Scan for the cell matching the given text and deliver its [x, y] coordinate at center. 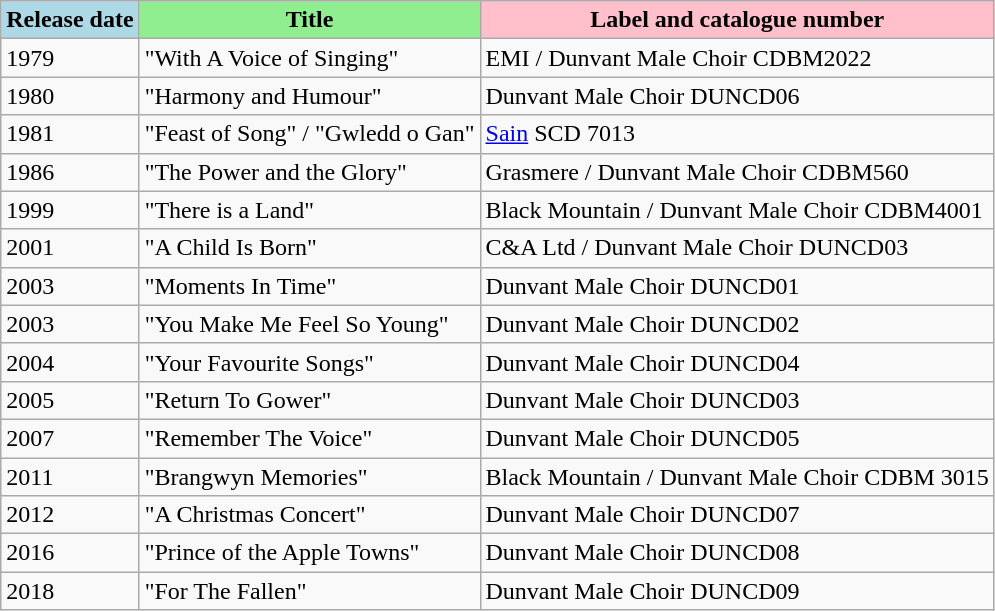
"With A Voice of Singing" [310, 58]
"Feast of Song" / "Gwledd o Gan" [310, 134]
Dunvant Male Choir DUNCD03 [737, 400]
Dunvant Male Choir DUNCD01 [737, 286]
"For The Fallen" [310, 591]
"Prince of the Apple Towns" [310, 553]
C&A Ltd / Dunvant Male Choir DUNCD03 [737, 248]
Dunvant Male Choir DUNCD08 [737, 553]
1979 [70, 58]
"Your Favourite Songs" [310, 362]
EMI / Dunvant Male Choir CDBM2022 [737, 58]
2004 [70, 362]
"The Power and the Glory" [310, 172]
Dunvant Male Choir DUNCD02 [737, 324]
"You Make Me Feel So Young" [310, 324]
"A Christmas Concert" [310, 515]
Grasmere / Dunvant Male Choir CDBM560 [737, 172]
Dunvant Male Choir DUNCD05 [737, 438]
"Return To Gower" [310, 400]
1999 [70, 210]
"There is a Land" [310, 210]
Black Mountain / Dunvant Male Choir CDBM 3015 [737, 477]
Title [310, 20]
2018 [70, 591]
Black Mountain / Dunvant Male Choir CDBM4001 [737, 210]
2011 [70, 477]
Dunvant Male Choir DUNCD04 [737, 362]
Dunvant Male Choir DUNCD09 [737, 591]
Dunvant Male Choir DUNCD07 [737, 515]
Dunvant Male Choir DUNCD06 [737, 96]
2016 [70, 553]
1986 [70, 172]
Release date [70, 20]
"Moments In Time" [310, 286]
"Brangwyn Memories" [310, 477]
"A Child Is Born" [310, 248]
2012 [70, 515]
1980 [70, 96]
Label and catalogue number [737, 20]
2007 [70, 438]
Sain SCD 7013 [737, 134]
"Remember The Voice" [310, 438]
1981 [70, 134]
2001 [70, 248]
"Harmony and Humour" [310, 96]
2005 [70, 400]
